Pinpoint the cell where the given text exists, returning its [x, y] midpoint coordinate. 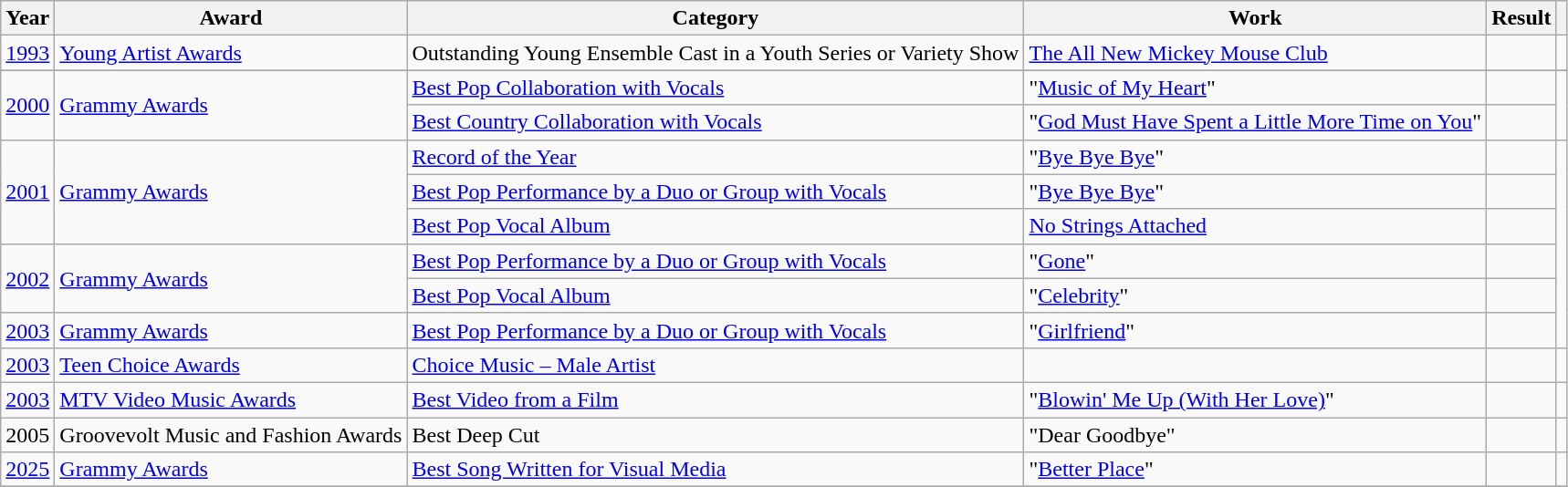
Young Artist Awards [231, 53]
"God Must Have Spent a Little More Time on You" [1256, 122]
Work [1256, 18]
No Strings Attached [1256, 226]
Best Country Collaboration with Vocals [716, 122]
Best Video from a Film [716, 399]
"Better Place" [1256, 470]
2002 [27, 278]
The All New Mickey Mouse Club [1256, 53]
"Blowin' Me Up (With Her Love)" [1256, 399]
"Music of My Heart" [1256, 88]
1993 [27, 53]
Result [1521, 18]
Choice Music – Male Artist [716, 365]
Best Song Written for Visual Media [716, 470]
Year [27, 18]
"Gone" [1256, 261]
Teen Choice Awards [231, 365]
"Celebrity" [1256, 295]
Record of the Year [716, 157]
MTV Video Music Awards [231, 399]
Outstanding Young Ensemble Cast in a Youth Series or Variety Show [716, 53]
Best Pop Collaboration with Vocals [716, 88]
2005 [27, 435]
2000 [27, 105]
Groovevolt Music and Fashion Awards [231, 435]
Category [716, 18]
"Girlfriend" [1256, 330]
2025 [27, 470]
"Dear Goodbye" [1256, 435]
Award [231, 18]
Best Deep Cut [716, 435]
2001 [27, 192]
